For the text-containing cell, return its midpoint in [x, y] coordinate format. 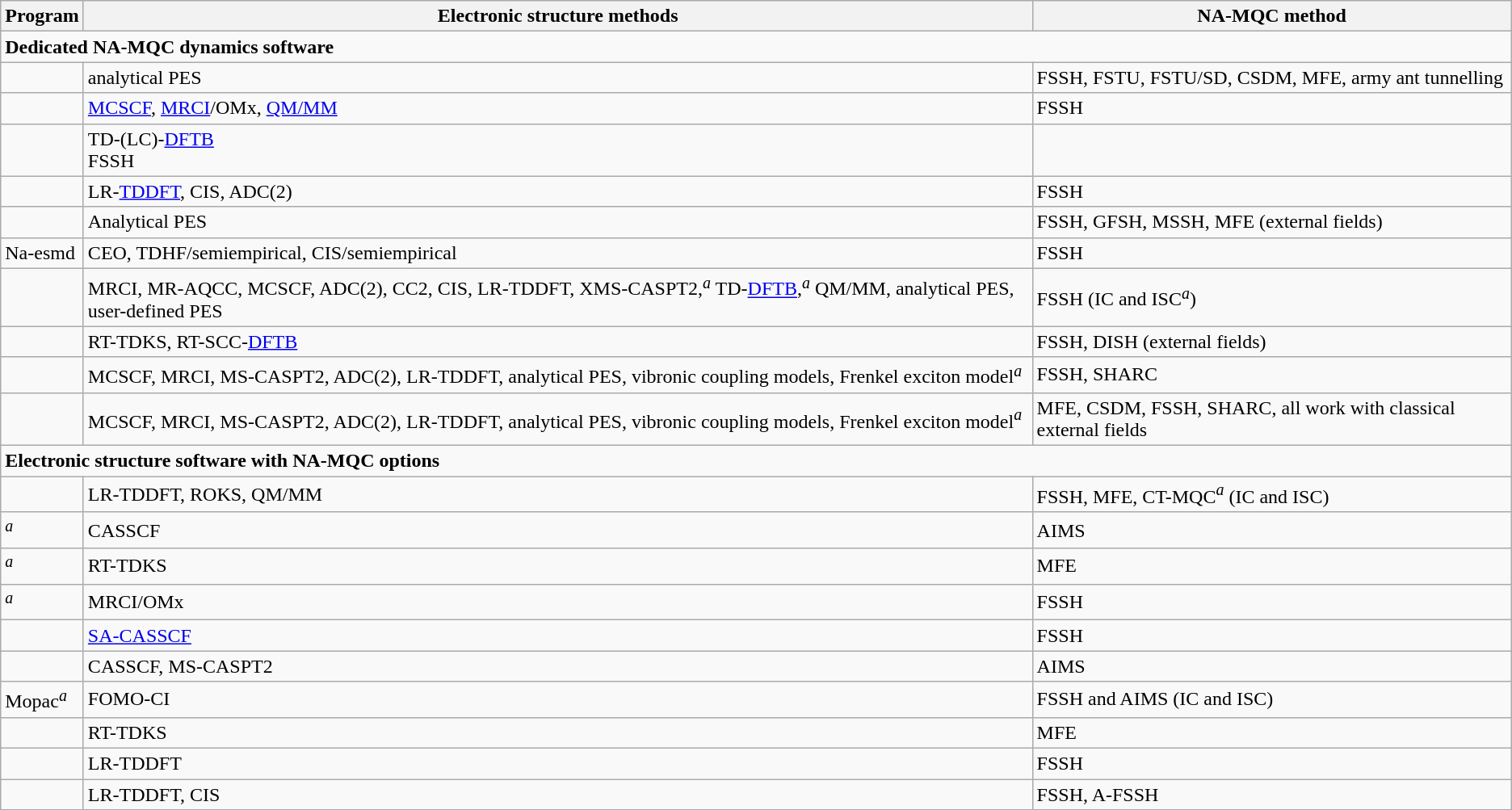
NA-MQC method [1271, 16]
Analytical PES [557, 222]
Dedicated NA-MQC dynamics software [756, 47]
CEO, TDHF/semiempirical, CIS/semiempirical [557, 253]
TD-(LC)-DFTBFSSH [557, 150]
FSSH, DISH (external fields) [1271, 342]
FSSH, GFSH, MSSH, MFE (external fields) [1271, 222]
RT-TDKS, RT-SCC-DFTB [557, 342]
Electronic structure software with NA-MQC options [756, 460]
MRCI, MR-AQCC, MCSCF, ADC(2), CC2, CIS, LR-TDDFT, XMS-CASPT2,a TD-DFTB,a QM/MM, analytical PES, user-defined PES [557, 297]
Mopaca [42, 699]
MRCI/OMx [557, 602]
FSSH, MFE, CT-MQCa (IC and ISC) [1271, 494]
Program [42, 16]
LR-TDDFT, CIS, ADC(2) [557, 191]
LR-TDDFT [557, 764]
MCSCF, MRCI/OMx, QM/MM [557, 108]
FSSH, SHARC [1271, 375]
CASSCF [557, 530]
LR-TDDFT, CIS [557, 795]
FOMO-CI [557, 699]
FSSH, FSTU, FSTU/SD, CSDM, MFE, army ant tunnelling [1271, 78]
FSSH (IC and ISCa) [1271, 297]
SA-CASSCF [557, 636]
Na-esmd [42, 253]
Electronic structure methods [557, 16]
CASSCF, MS-CASPT2 [557, 666]
MFE, CSDM, FSSH, SHARC, all work with classical external fields [1271, 418]
FSSH and AIMS (IC and ISC) [1271, 699]
LR-TDDFT, ROKS, QM/MM [557, 494]
FSSH, A-FSSH [1271, 795]
analytical PES [557, 78]
